Locate the cell with the specified text and output its (X, Y) center coordinate. 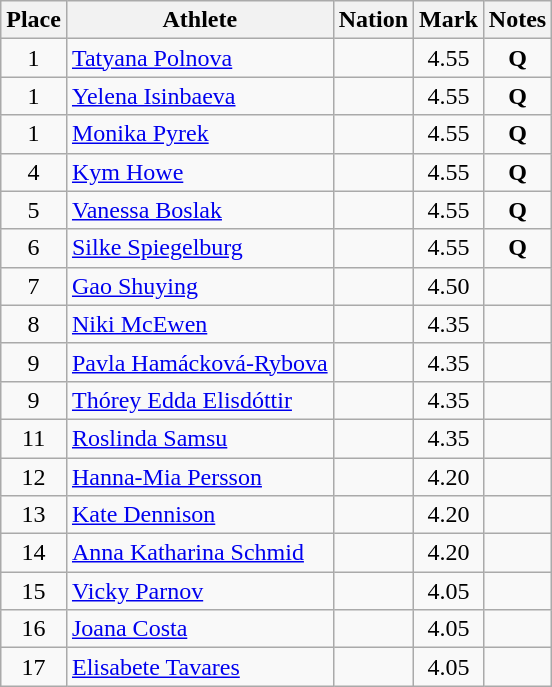
Mark (449, 20)
15 (34, 591)
Notes (517, 20)
Niki McEwen (200, 324)
6 (34, 248)
13 (34, 515)
12 (34, 477)
Kate Dennison (200, 515)
Place (34, 20)
Monika Pyrek (200, 134)
Joana Costa (200, 629)
Silke Spiegelburg (200, 248)
16 (34, 629)
Athlete (200, 20)
Thórey Edda Elisdóttir (200, 400)
Nation (373, 20)
Kym Howe (200, 172)
4 (34, 172)
Elisabete Tavares (200, 667)
14 (34, 553)
11 (34, 438)
8 (34, 324)
4.50 (449, 286)
Vicky Parnov (200, 591)
Gao Shuying (200, 286)
Pavla Hamácková-Rybova (200, 362)
Yelena Isinbaeva (200, 96)
Anna Katharina Schmid (200, 553)
7 (34, 286)
Tatyana Polnova (200, 58)
Hanna-Mia Persson (200, 477)
5 (34, 210)
Roslinda Samsu (200, 438)
Vanessa Boslak (200, 210)
17 (34, 667)
